Provide the [x, y] coordinate of the cell's center where the given text is located.  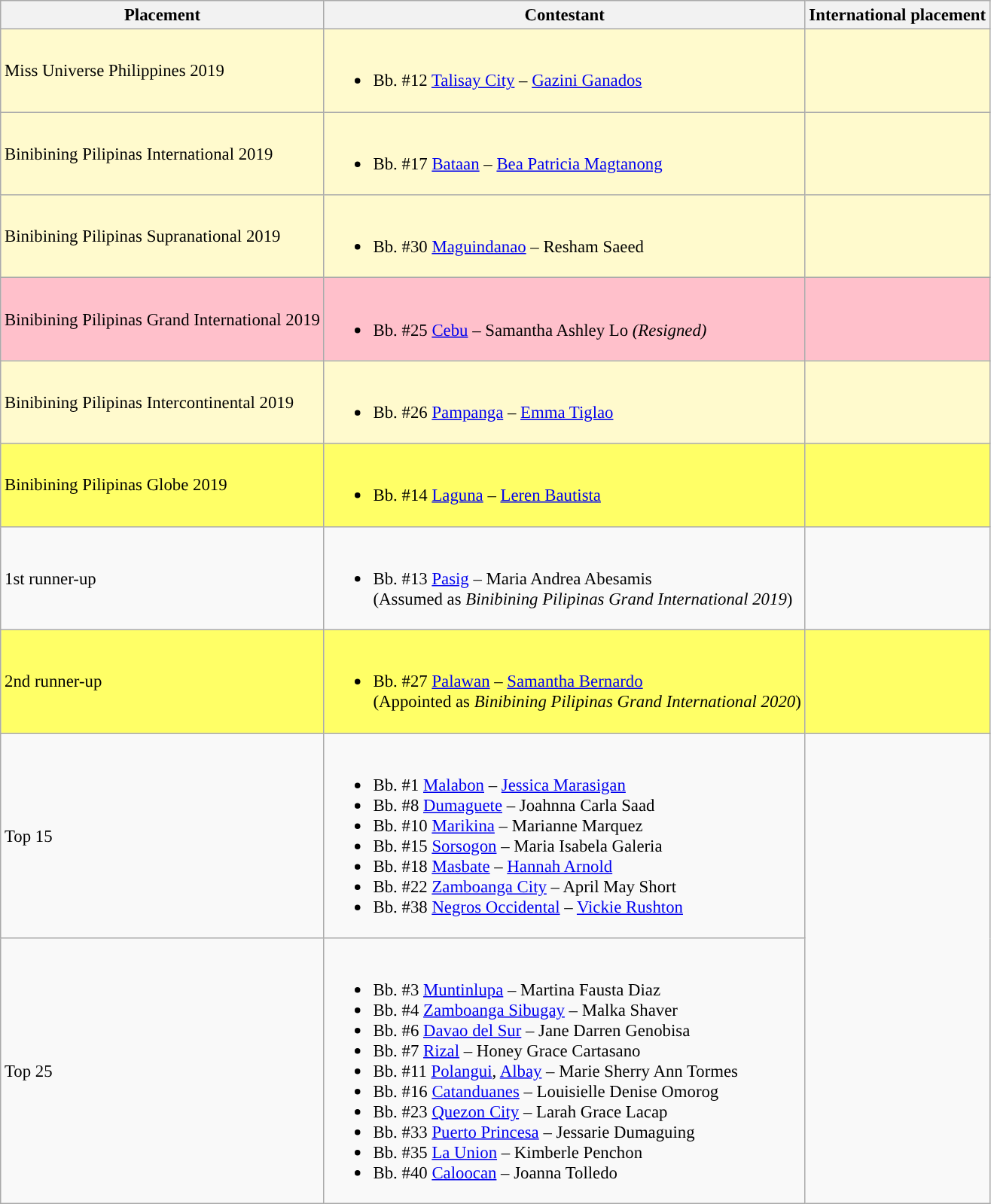
Binibining Pilipinas Supranational 2019 [163, 236]
International placement [898, 15]
Bb. #13 Pasig – Maria Andrea Abesamis(Assumed as Binibining Pilipinas Grand International 2019) [565, 578]
Binibining Pilipinas Globe 2019 [163, 485]
Top 25 [163, 1071]
Contestant [565, 15]
Bb. #12 Talisay City – Gazini Ganados [565, 71]
Bb. #30 Maguindanao – Resham Saeed [565, 236]
Bb. #25 Cebu – Samantha Ashley Lo (Resigned) [565, 319]
Bb. #27 Palawan – Samantha Bernardo(Appointed as Binibining Pilipinas Grand International 2020) [565, 682]
Miss Universe Philippines 2019 [163, 71]
Bb. #26 Pampanga – Emma Tiglao [565, 402]
Top 15 [163, 836]
Binibining Pilipinas Intercontinental 2019 [163, 402]
Bb. #14 Laguna – Leren Bautista [565, 485]
2nd runner-up [163, 682]
1st runner-up [163, 578]
Binibining Pilipinas Grand International 2019 [163, 319]
Bb. #17 Bataan – Bea Patricia Magtanong [565, 154]
Binibining Pilipinas International 2019 [163, 154]
Placement [163, 15]
